Locate the cell with the specified text and output its (X, Y) center coordinate. 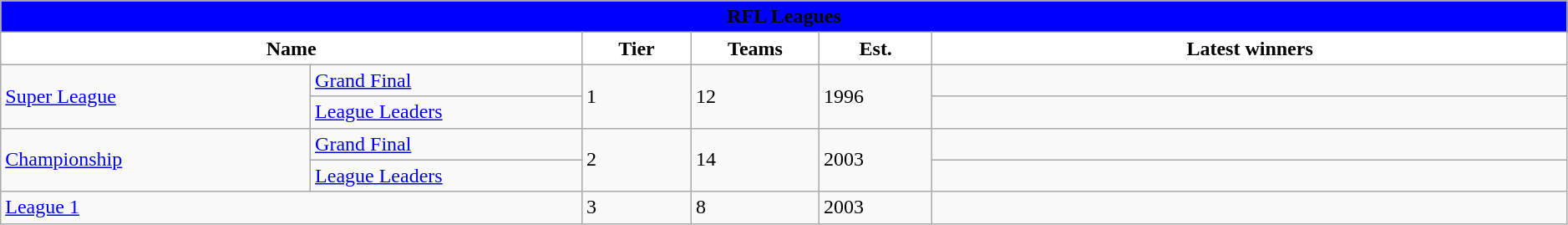
Teams (755, 49)
3 (637, 207)
8 (755, 207)
1996 (875, 96)
12 (755, 96)
1 (637, 96)
RFL Leagues (784, 17)
Latest winners (1250, 49)
Super League (155, 96)
14 (755, 160)
Est. (875, 49)
League 1 (292, 207)
2 (637, 160)
Tier (637, 49)
Championship (155, 160)
Name (292, 49)
